Determine the (x, y) coordinate at the center of the cell enclosing the given text.  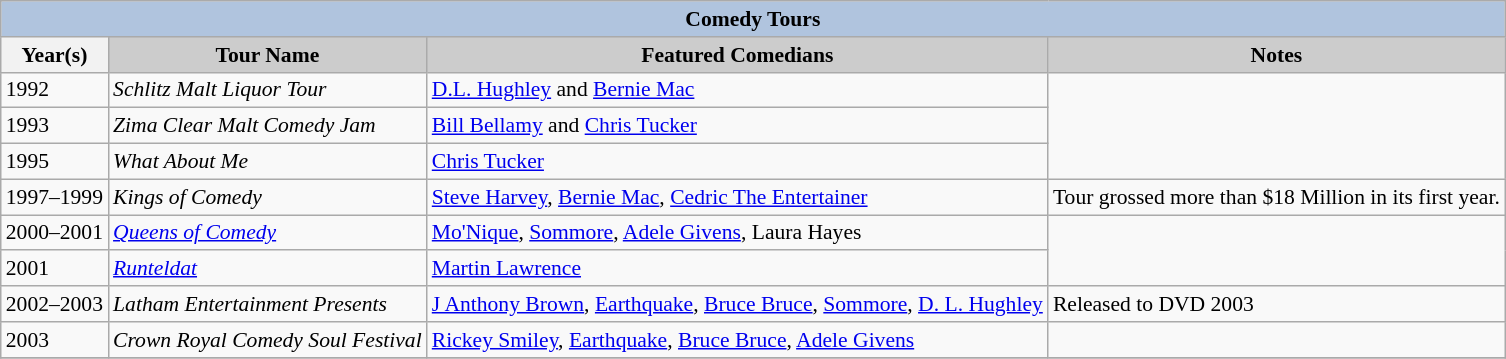
Year(s) (54, 55)
1995 (54, 162)
J Anthony Brown, Earthquake, Bruce Bruce, Sommore, D. L. Hughley (738, 304)
1997–1999 (54, 197)
2001 (54, 269)
2003 (54, 340)
2000–2001 (54, 233)
Schlitz Malt Liquor Tour (268, 90)
Queens of Comedy (268, 233)
Tour Name (268, 55)
Released to DVD 2003 (1276, 304)
Steve Harvey, Bernie Mac, Cedric The Entertainer (738, 197)
Rickey Smiley, Earthquake, Bruce Bruce, Adele Givens (738, 340)
Tour grossed more than $18 Million in its first year. (1276, 197)
Kings of Comedy (268, 197)
What About Me (268, 162)
Crown Royal Comedy Soul Festival (268, 340)
Bill Bellamy and Chris Tucker (738, 126)
Martin Lawrence (738, 269)
Featured Comedians (738, 55)
Latham Entertainment Presents (268, 304)
1993 (54, 126)
Chris Tucker (738, 162)
Runteldat (268, 269)
Zima Clear Malt Comedy Jam (268, 126)
Notes (1276, 55)
D.L. Hughley and Bernie Mac (738, 90)
2002–2003 (54, 304)
Mo'Nique, Sommore, Adele Givens, Laura Hayes (738, 233)
1992 (54, 90)
Comedy Tours (753, 19)
